Scan for the cell matching the given text and deliver its (X, Y) coordinate at center. 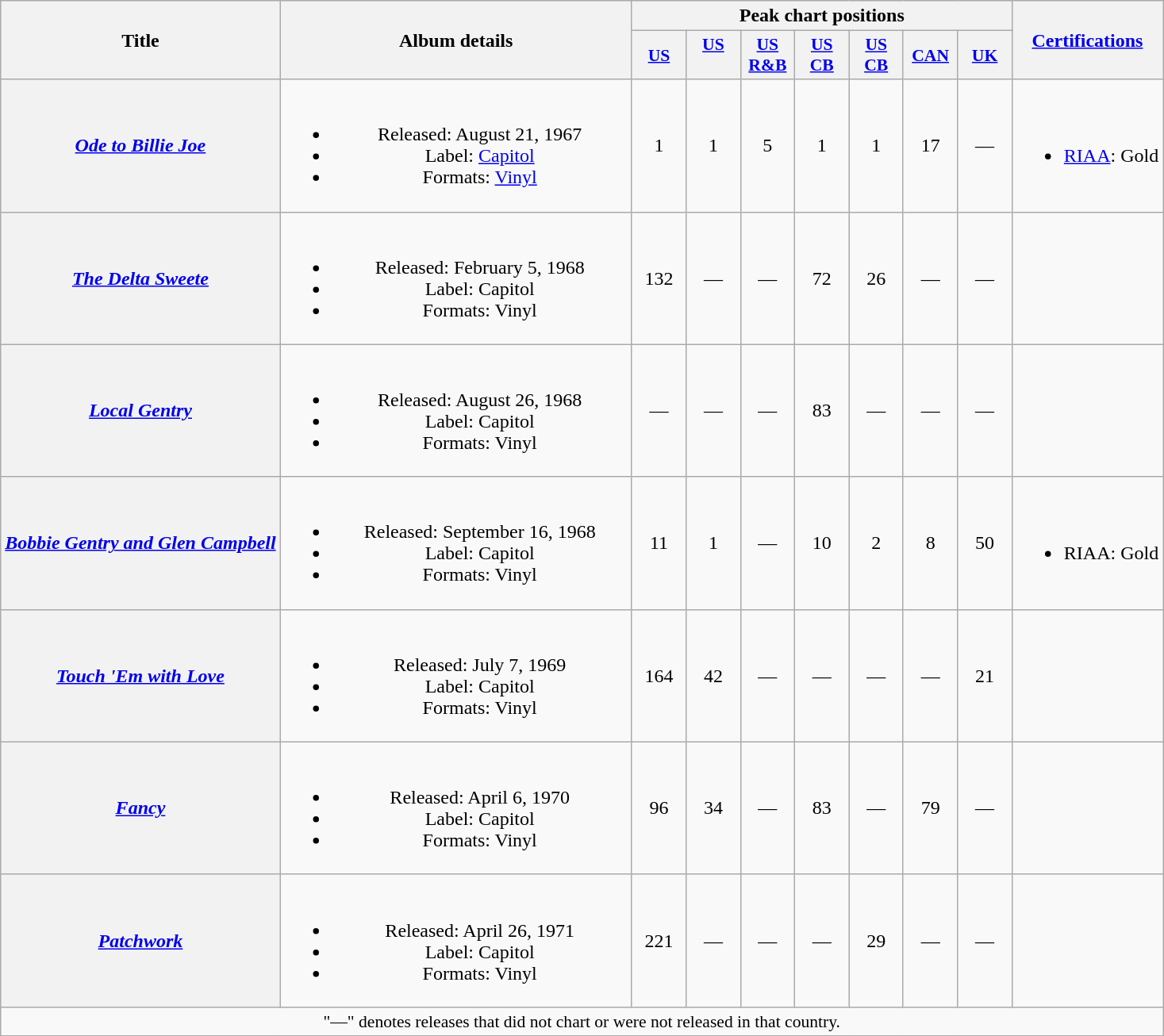
The Delta Sweete (140, 278)
Released: August 21, 1967Label: Capitol Formats: Vinyl (455, 146)
UK (985, 56)
Fancy (140, 808)
8 (930, 543)
Released: February 5, 1968Label: Capitol Formats: Vinyl (455, 278)
221 (659, 941)
Peak chart positions (822, 16)
Ode to Billie Joe (140, 146)
50 (985, 543)
5 (767, 146)
Patchwork (140, 941)
29 (876, 941)
"—" denotes releases that did not chart or were not released in that country. (582, 1021)
21 (985, 676)
Album details (455, 40)
Released: April 6, 1970Label: Capitol Formats: Vinyl (455, 808)
164 (659, 676)
Released: July 7, 1969Label: Capitol Formats: Vinyl (455, 676)
Released: September 16, 1968Label: Capitol Formats: Vinyl (455, 543)
79 (930, 808)
132 (659, 278)
Certifications (1087, 40)
42 (713, 676)
Touch 'Em with Love (140, 676)
CAN (930, 56)
USR&B (767, 56)
26 (876, 278)
2 (876, 543)
Released: April 26, 1971Label: Capitol Formats: Vinyl (455, 941)
10 (822, 543)
Bobbie Gentry and Glen Campbell (140, 543)
Released: August 26, 1968Label: Capitol Formats: Vinyl (455, 411)
34 (713, 808)
17 (930, 146)
11 (659, 543)
72 (822, 278)
Local Gentry (140, 411)
Title (140, 40)
96 (659, 808)
